From the cell containing the given text, extract its center point as [X, Y] coordinate. 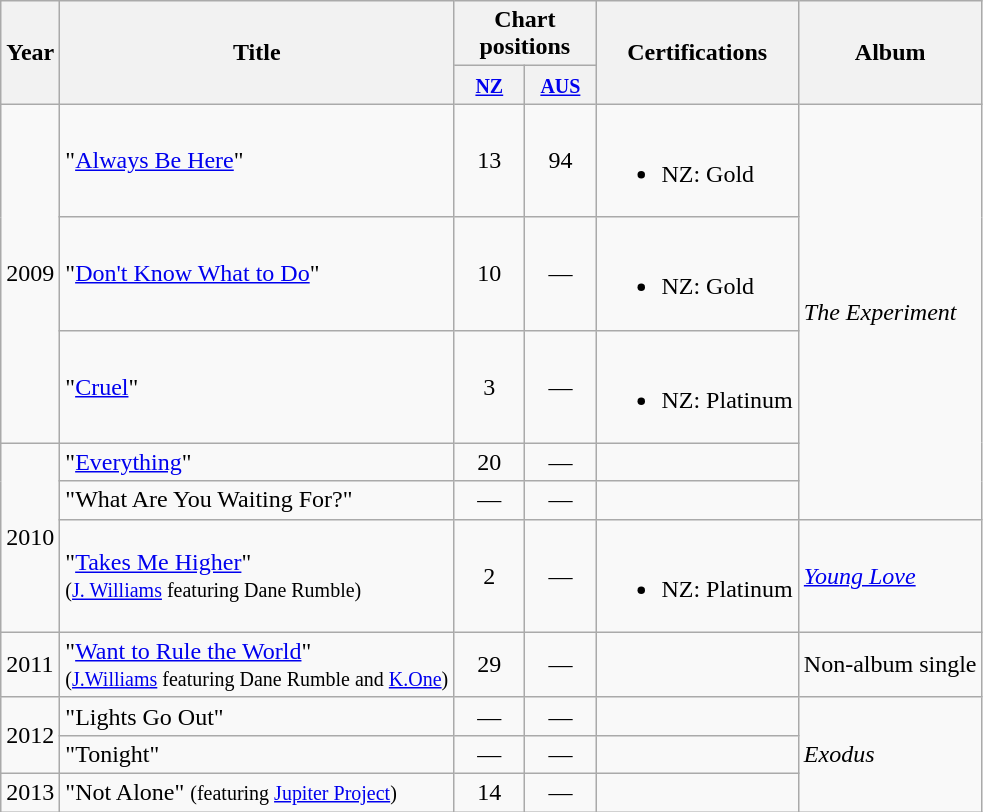
Young Love [890, 576]
"Cruel" [257, 386]
Non-album single [890, 664]
"Don't Know What to Do" [257, 274]
Exodus [890, 754]
2011 [30, 664]
13 [490, 160]
2010 [30, 538]
2012 [30, 735]
"Tonight" [257, 754]
94 [560, 160]
"Everything" [257, 462]
Year [30, 52]
"Want to Rule the World"(J.Williams featuring Dane Rumble and K.One) [257, 664]
"Not Alone" (featuring Jupiter Project) [257, 792]
"What Are You Waiting For?" [257, 500]
Title [257, 52]
3 [490, 386]
2 [490, 576]
29 [490, 664]
2009 [30, 274]
AUS [560, 85]
20 [490, 462]
Chart positions [525, 34]
Certifications [697, 52]
14 [490, 792]
"Takes Me Higher"(J. Williams featuring Dane Rumble) [257, 576]
"Lights Go Out" [257, 716]
10 [490, 274]
"Always Be Here" [257, 160]
Album [890, 52]
2013 [30, 792]
The Experiment [890, 312]
NZ [490, 85]
